Scan for the cell matching the given text and deliver its [X, Y] coordinate at center. 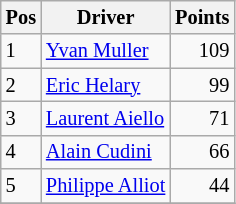
5 [21, 186]
Driver [106, 17]
Eric Helary [106, 85]
4 [21, 152]
3 [21, 118]
66 [202, 152]
1 [21, 51]
71 [202, 118]
Yvan Muller [106, 51]
Laurent Aiello [106, 118]
Points [202, 17]
Pos [21, 17]
109 [202, 51]
99 [202, 85]
2 [21, 85]
Alain Cudini [106, 152]
Philippe Alliot [106, 186]
44 [202, 186]
